Output the (X, Y) coordinate of the center of the cell containing the given text.  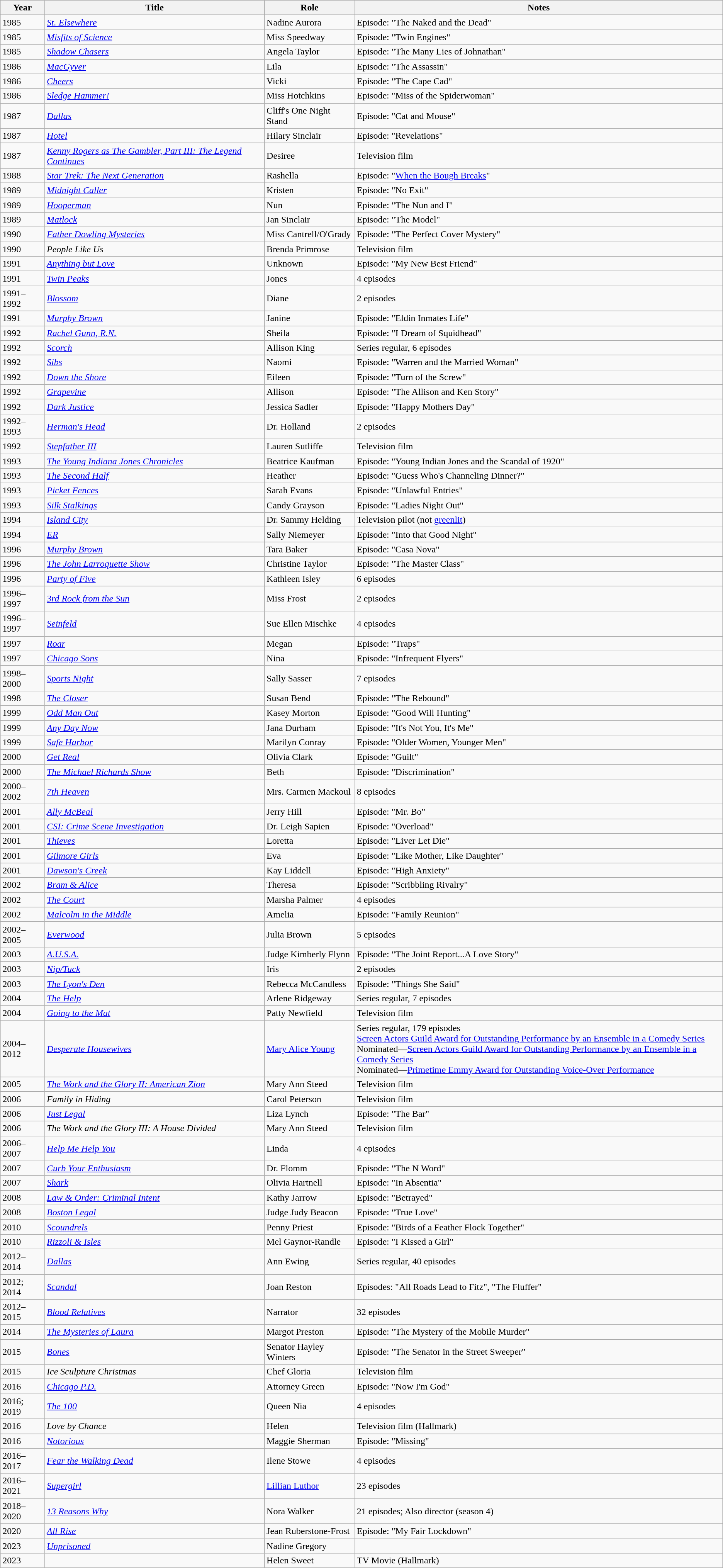
Julia Brown (310, 934)
Dr. Flomm (310, 1168)
Episode: "The Naked and the Dead" (538, 22)
1998–2000 (22, 678)
Rebecca McCandless (310, 984)
Episode: "Warren and the Married Woman" (538, 362)
3rd Rock from the Sun (154, 599)
1998 (22, 698)
Eva (310, 856)
Episode: "The Joint Report...A Love Story" (538, 954)
Blood Relatives (154, 1312)
Kathy Jarrow (310, 1198)
Miss Hotchkins (310, 96)
Midnight Caller (154, 190)
Episode: "The Rebound" (538, 698)
MacGyver (154, 66)
Janine (310, 318)
Helen Sweet (310, 1560)
Boston Legal (154, 1212)
Eileen (310, 377)
Rashella (310, 175)
Episode: "Guilt" (538, 757)
Iris (310, 969)
Any Day Now (154, 727)
Episode: "Infrequent Flyers" (538, 658)
Desiree (310, 155)
Episode: "The Nun and I" (538, 205)
Maggie Sherman (310, 1441)
Episode: "The Cape Cad" (538, 81)
ER (154, 535)
Fear the Walking Dead (154, 1461)
Episode: "Birds of a Feather Flock Together" (538, 1227)
Episode: "Things She Said" (538, 984)
Party of Five (154, 579)
Vicki (310, 81)
Episode: "Casa Nova" (538, 549)
Episode: "Into that Good Night" (538, 535)
Diane (310, 298)
Curb Your Enthusiasm (154, 1168)
2005 (22, 1084)
Heather (310, 476)
Allison (310, 392)
The Young Indiana Jones Chronicles (154, 461)
Episode: "My New Best Friend" (538, 264)
Picket Fences (154, 491)
Series regular, 7 episodes (538, 999)
Just Legal (154, 1114)
Chicago Sons (154, 658)
2000–2002 (22, 792)
Rizzoli & Isles (154, 1242)
Episode: "I Kissed a Girl" (538, 1242)
Episode: "In Absentia" (538, 1183)
Episode: "Scribbling Rivalry" (538, 885)
Jones (310, 279)
Cheers (154, 81)
Loretta (310, 841)
Episode: "Liver Let Die" (538, 841)
2016–2021 (22, 1486)
Ice Sculpture Christmas (154, 1372)
Episode: "Cat and Mouse" (538, 116)
Father Dowling Mysteries (154, 234)
Shadow Chasers (154, 52)
2016–2017 (22, 1461)
Episode: "The Bar" (538, 1114)
Episode: "Now I'm God" (538, 1386)
Lillian Luthor (310, 1486)
Supergirl (154, 1486)
Episode: "Guess Who's Channeling Dinner?" (538, 476)
The Second Half (154, 476)
Judge Kimberly Flynn (310, 954)
All Rise (154, 1531)
6 episodes (538, 579)
Senator Hayley Winters (310, 1352)
The Work and the Glory II: American Zion (154, 1084)
Linda (310, 1148)
The Michael Richards Show (154, 772)
Episode: "The Allison and Ken Story" (538, 392)
The Court (154, 900)
Jerry Hill (310, 812)
Sue Ellen Mischke (310, 623)
13 Reasons Why (154, 1511)
Episode: "Revelations" (538, 136)
The John Larroquette Show (154, 564)
Susan Bend (310, 698)
Jana Durham (310, 727)
2018–2020 (22, 1511)
Chicago P.D. (154, 1386)
Unknown (310, 264)
Episode: "Overload" (538, 826)
2012–2015 (22, 1312)
Title (154, 8)
Episode: "The Many Lies of Johnathan" (538, 52)
Episode: "The Model" (538, 220)
32 episodes (538, 1312)
21 episodes; Also director (season 4) (538, 1511)
Episode: "No Exit" (538, 190)
2004–2012 (22, 1049)
Queen Nia (310, 1406)
Unprisoned (154, 1546)
Episode: "True Love" (538, 1212)
Jessica Sadler (310, 406)
Miss Speedway (310, 37)
Episode: "The Perfect Cover Mystery" (538, 234)
Sally Sasser (310, 678)
Angela Taylor (310, 52)
CSI: Crime Scene Investigation (154, 826)
Scoundrels (154, 1227)
1988 (22, 175)
Helen (310, 1426)
Hooperman (154, 205)
Episode: "High Anxiety" (538, 870)
Get Real (154, 757)
Nadine Gregory (310, 1546)
Ally McBeal (154, 812)
Rachel Gunn, R.N. (154, 333)
Cliff's One Night Stand (310, 116)
Episode: "When the Bough Breaks" (538, 175)
Nora Walker (310, 1511)
Everwood (154, 934)
Episode: "My Fair Lockdown" (538, 1531)
Ann Ewing (310, 1262)
Law & Order: Criminal Intent (154, 1198)
Episode: "The Master Class" (538, 564)
7 episodes (538, 678)
Episode: "Like Mother, Like Daughter" (538, 856)
Bram & Alice (154, 885)
Chef Gloria (310, 1372)
Misfits of Science (154, 37)
Notorious (154, 1441)
Sarah Evans (310, 491)
Silk Stalkings (154, 505)
23 episodes (538, 1486)
Episode: "Traps" (538, 644)
The Lyon's Den (154, 984)
Episode: "Happy Mothers Day" (538, 406)
Year (22, 8)
Grapevine (154, 392)
1992–1993 (22, 426)
Safe Harbor (154, 742)
Patty Newfield (310, 1013)
The Work and the Glory III: A House Divided (154, 1128)
Episode: "Twin Engines" (538, 37)
Marilyn Conray (310, 742)
Kristen (310, 190)
Narrator (310, 1312)
Love by Chance (154, 1426)
Allison King (310, 348)
Nadine Aurora (310, 22)
Kathleen Isley (310, 579)
Going to the Mat (154, 1013)
Episode: "Family Reunion" (538, 914)
Series regular, 40 episodes (538, 1262)
Matlock (154, 220)
Marsha Palmer (310, 900)
Thieves (154, 841)
Episode: "Discrimination" (538, 772)
Family in Hiding (154, 1099)
Hilary Sinclair (310, 136)
1991–1992 (22, 298)
Megan (310, 644)
Blossom (154, 298)
Twin Peaks (154, 279)
Episodes: "All Roads Lead to Fitz", "The Fluffer" (538, 1286)
Beth (310, 772)
Scorch (154, 348)
Sledge Hammer! (154, 96)
Seinfeld (154, 623)
Dr. Leigh Sapien (310, 826)
Episode: "The Mystery of the Mobile Murder" (538, 1332)
Episode: "Missing" (538, 1441)
Episode: "The N Word" (538, 1168)
Joan Reston (310, 1286)
Mel Gaynor-Randle (310, 1242)
Arlene Ridgeway (310, 999)
Island City (154, 520)
Desperate Housewives (154, 1049)
Help Me Help You (154, 1148)
Kasey Morton (310, 713)
Roar (154, 644)
Television pilot (not greenlit) (538, 520)
A.U.S.A. (154, 954)
Jan Sinclair (310, 220)
Episode: "Miss of the Spiderwoman" (538, 96)
Liza Lynch (310, 1114)
Series regular, 6 episodes (538, 348)
Mrs. Carmen Mackoul (310, 792)
Lila (310, 66)
Theresa (310, 885)
Beatrice Kaufman (310, 461)
Malcolm in the Middle (154, 914)
2012–2014 (22, 1262)
Attorney Green (310, 1386)
Jean Ruberstone-Frost (310, 1531)
Dark Justice (154, 406)
Role (310, 8)
Miss Cantrell/O'Grady (310, 234)
2006–2007 (22, 1148)
Gilmore Girls (154, 856)
Hotel (154, 136)
2012; 2014 (22, 1286)
People Like Us (154, 249)
The Mysteries of Laura (154, 1332)
Tara Baker (310, 549)
Down the Shore (154, 377)
Judge Judy Beacon (310, 1212)
Olivia Clark (310, 757)
8 episodes (538, 792)
Episode: "Good Will Hunting" (538, 713)
Bones (154, 1352)
Amelia (310, 914)
Stepfather III (154, 446)
Kay Liddell (310, 870)
The Help (154, 999)
Star Trek: The Next Generation (154, 175)
Episode: "Older Women, Younger Men" (538, 742)
Candy Grayson (310, 505)
Kenny Rogers as The Gambler, Part III: The Legend Continues (154, 155)
Dawson's Creek (154, 870)
Episode: "It's Not You, It's Me" (538, 727)
2016; 2019 (22, 1406)
Mary Alice Young (310, 1049)
Episode: "Eldin Inmates Life" (538, 318)
Episode: "Turn of the Screw" (538, 377)
Scandal (154, 1286)
Olivia Hartnell (310, 1183)
Episode: "The Senator in the Street Sweeper" (538, 1352)
2020 (22, 1531)
Sally Niemeyer (310, 535)
Carol Peterson (310, 1099)
Dr. Sammy Helding (310, 520)
Ilene Stowe (310, 1461)
Episode: "Unlawful Entries" (538, 491)
Dr. Holland (310, 426)
St. Elsewhere (154, 22)
2002–2005 (22, 934)
Episode: "Betrayed" (538, 1198)
Nun (310, 205)
Lauren Sutliffe (310, 446)
7th Heaven (154, 792)
Episode: "Young Indian Jones and the Scandal of 1920" (538, 461)
TV Movie (Hallmark) (538, 1560)
Christine Taylor (310, 564)
Television film (Hallmark) (538, 1426)
Naomi (310, 362)
Nip/Tuck (154, 969)
Penny Priest (310, 1227)
Episode: "The Assassin" (538, 66)
Episode: "Ladies Night Out" (538, 505)
2014 (22, 1332)
5 episodes (538, 934)
Sheila (310, 333)
Miss Frost (310, 599)
Odd Man Out (154, 713)
Margot Preston (310, 1332)
Nina (310, 658)
Episode: "Mr. Bo" (538, 812)
Sports Night (154, 678)
Anything but Love (154, 264)
Brenda Primrose (310, 249)
Notes (538, 8)
The Closer (154, 698)
Herman's Head (154, 426)
Shark (154, 1183)
Episode: "I Dream of Squidhead" (538, 333)
Sibs (154, 362)
The 100 (154, 1406)
